Scan for the cell matching the given text and deliver its [X, Y] coordinate at center. 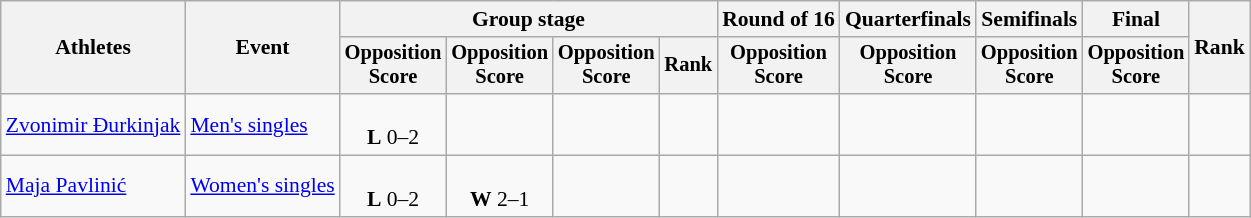
Round of 16 [778, 19]
Maja Pavlinić [94, 186]
Event [262, 48]
Women's singles [262, 186]
Semifinals [1030, 19]
Zvonimir Đurkinjak [94, 124]
Quarterfinals [908, 19]
Group stage [528, 19]
Final [1136, 19]
W 2–1 [500, 186]
Men's singles [262, 124]
Athletes [94, 48]
